Extract the [X, Y] coordinate from the center of the cell holding the provided text.  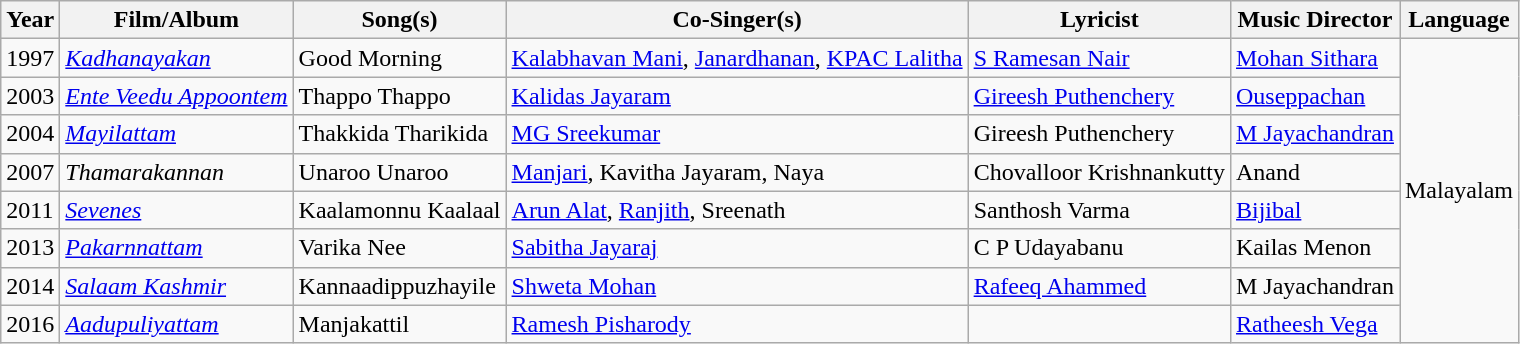
MG Sreekumar [737, 134]
Year [30, 20]
2013 [30, 248]
Kadhanayakan [176, 58]
Unaroo Unaroo [400, 172]
Rafeeq Ahammed [1099, 286]
Arun Alat, Ranjith, Sreenath [737, 210]
Co-Singer(s) [737, 20]
Song(s) [400, 20]
Mayilattam [176, 134]
Manjari, Kavitha Jayaram, Naya [737, 172]
Thappo Thappo [400, 96]
C P Udayabanu [1099, 248]
Sevenes [176, 210]
Sabitha Jayaraj [737, 248]
2014 [30, 286]
Santhosh Varma [1099, 210]
Varika Nee [400, 248]
1997 [30, 58]
Anand [1314, 172]
2003 [30, 96]
Ente Veedu Appoontem [176, 96]
Kannaadippuzhayile [400, 286]
Good Morning [400, 58]
Shweta Mohan [737, 286]
Aadupuliyattam [176, 324]
Thakkida Tharikida [400, 134]
2007 [30, 172]
Music Director [1314, 20]
Film/Album [176, 20]
Pakarnnattam [176, 248]
Kaalamonnu Kaalaal [400, 210]
Bijibal [1314, 210]
Kailas Menon [1314, 248]
2011 [30, 210]
Manjakattil [400, 324]
Malayalam [1460, 191]
S Ramesan Nair [1099, 58]
Ratheesh Vega [1314, 324]
Language [1460, 20]
Ouseppachan [1314, 96]
Salaam Kashmir [176, 286]
Chovalloor Krishnankutty [1099, 172]
Ramesh Pisharody [737, 324]
Kalabhavan Mani, Janardhanan, KPAC Lalitha [737, 58]
Mohan Sithara [1314, 58]
Kalidas Jayaram [737, 96]
Lyricist [1099, 20]
2016 [30, 324]
Thamarakannan [176, 172]
2004 [30, 134]
